Search for the cell housing the specified text and yield its (x, y) center coordinate. 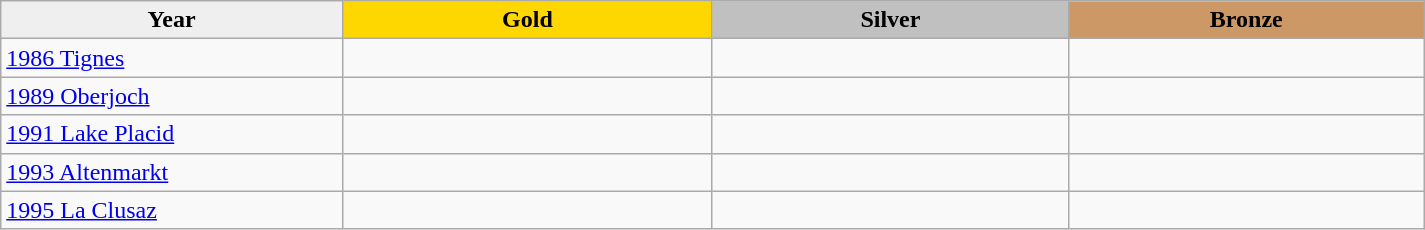
1995 La Clusaz (172, 210)
Year (172, 20)
1993 Altenmarkt (172, 172)
Silver (890, 20)
Gold (527, 20)
1989 Oberjoch (172, 96)
1991 Lake Placid (172, 134)
1986 Tignes (172, 58)
Bronze (1246, 20)
